Locate the cell with the specified text and output its (x, y) center coordinate. 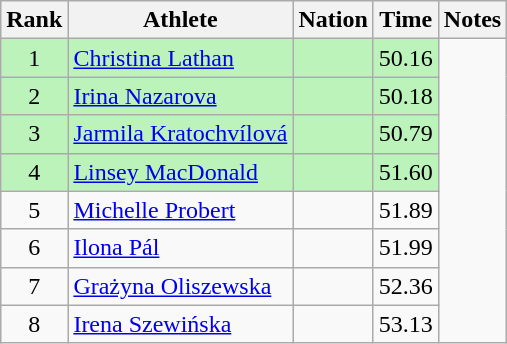
50.18 (406, 96)
8 (34, 324)
Ilona Pál (180, 248)
Jarmila Kratochvílová (180, 134)
Michelle Probert (180, 210)
Athlete (180, 20)
2 (34, 96)
6 (34, 248)
4 (34, 172)
3 (34, 134)
Christina Lathan (180, 58)
Linsey MacDonald (180, 172)
5 (34, 210)
50.16 (406, 58)
7 (34, 286)
Grażyna Oliszewska (180, 286)
52.36 (406, 286)
Irina Nazarova (180, 96)
51.60 (406, 172)
51.99 (406, 248)
51.89 (406, 210)
50.79 (406, 134)
1 (34, 58)
Irena Szewińska (180, 324)
53.13 (406, 324)
Time (406, 20)
Nation (333, 20)
Rank (34, 20)
Notes (472, 20)
